Extract the (X, Y) coordinate from the center of the cell holding the provided text.  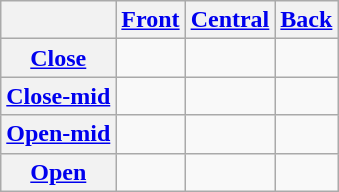
Close (58, 58)
Central (230, 20)
Close-mid (58, 96)
Back (306, 20)
Open-mid (58, 134)
Open (58, 172)
Front (150, 20)
